Identify which cell holds the provided text, then report its [X, Y] central coordinate. 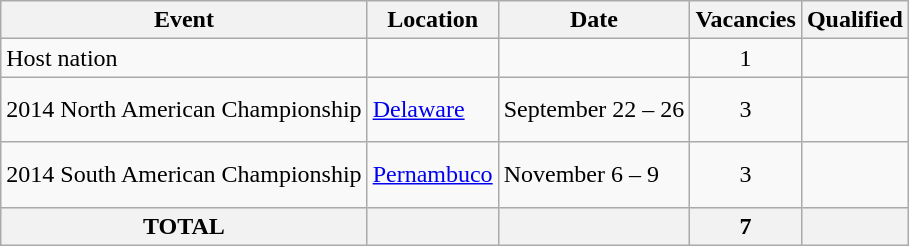
TOTAL [184, 226]
Qualified [854, 20]
Delaware [432, 110]
Event [184, 20]
Location [432, 20]
1 [746, 58]
November 6 – 9 [594, 174]
Host nation [184, 58]
Vacancies [746, 20]
Pernambuco [432, 174]
Date [594, 20]
7 [746, 226]
2014 North American Championship [184, 110]
September 22 – 26 [594, 110]
2014 South American Championship [184, 174]
